Find where the given text appears and provide that cell's center as (X, Y) coordinate. 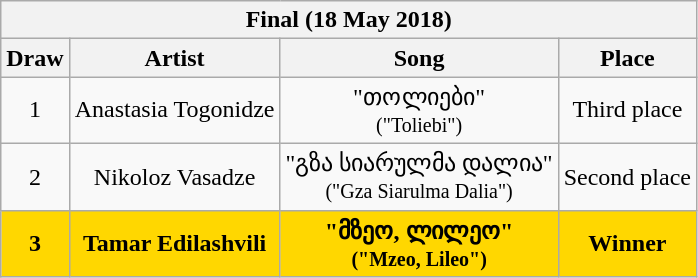
"გზა სიარულმა დალია"("Gza Siarulma Dalia") (419, 176)
2 (35, 176)
Artist (174, 58)
Third place (627, 110)
Anastasia Togonidze (174, 110)
"მზეო, ლილეო"("Mzeo, Lileo") (419, 244)
Song (419, 58)
Place (627, 58)
Draw (35, 58)
Nikoloz Vasadze (174, 176)
Final (18 May 2018) (349, 20)
"თოლიები"("Toliebi") (419, 110)
Winner (627, 244)
Tamar Edilashvili (174, 244)
3 (35, 244)
Second place (627, 176)
1 (35, 110)
